Identify which cell holds the provided text, then report its [x, y] central coordinate. 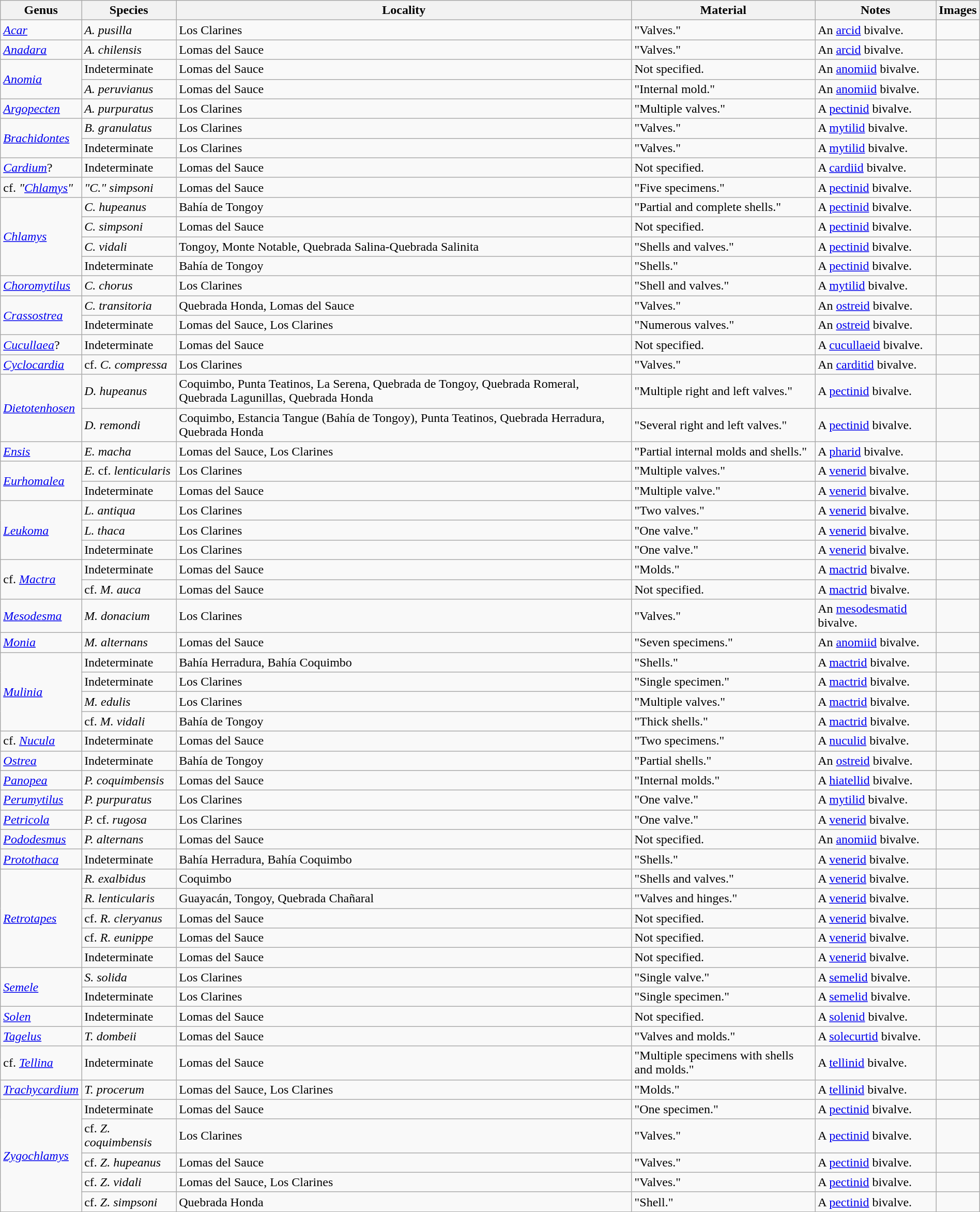
S. solida [129, 977]
"C." simpsoni [129, 187]
"Five specimens." [724, 187]
C. hupeanus [129, 207]
A. peruvianus [129, 89]
Acar [41, 30]
Brachidontes [41, 138]
cf. C. compressa [129, 365]
Coquimbo, Estancia Tangue (Bahía de Tongoy), Punta Teatinos, Quebrada Herradura, Quebrada Honda [404, 425]
P. purpuratus [129, 800]
M. edulis [129, 702]
Mulinia [41, 692]
Coquimbo, Punta Teatinos, La Serena, Quebrada de Tongoy, Quebrada Romeral, Quebrada Lagunillas, Quebrada Honda [404, 391]
Chlamys [41, 236]
Perumytilus [41, 800]
T. dombeii [129, 1036]
A. chilensis [129, 50]
Material [724, 10]
Panopea [41, 780]
A nuculid bivalve. [876, 741]
cf. Tellina [41, 1063]
"Shell and valves." [724, 286]
A solenid bivalve. [876, 1017]
Coquimbo [404, 878]
E. macha [129, 451]
cf. R. cleryanus [129, 918]
Pododesmus [41, 839]
"Multiple right and left valves." [724, 391]
Choromytilus [41, 286]
B. granulatus [129, 128]
Species [129, 10]
R. exalbidus [129, 878]
An carditid bivalve. [876, 365]
Anomia [41, 79]
"Seven specimens." [724, 643]
Mesodesma [41, 616]
Crassostrea [41, 315]
A. pusilla [129, 30]
cf. Z. coquimbensis [129, 1135]
Trachycardium [41, 1089]
Dietotenhosen [41, 408]
cf. Z. vidali [129, 1182]
A solecurtid bivalve. [876, 1036]
"Multiple valve." [724, 491]
D. hupeanus [129, 391]
Locality [404, 10]
A. purpuratus [129, 109]
"Numerous valves." [724, 325]
"Shell." [724, 1202]
Tagelus [41, 1036]
Argopecten [41, 109]
cf. R. eunippe [129, 938]
cf. Z. hupeanus [129, 1162]
"Partial internal molds and shells." [724, 451]
"Thick shells." [724, 721]
Ensis [41, 451]
Monia [41, 643]
C. chorus [129, 286]
Anadara [41, 50]
"Internal molds." [724, 780]
L. thaca [129, 530]
Guayacán, Tongoy, Quebrada Chañaral [404, 898]
A pharid bivalve. [876, 451]
"Multiple specimens with shells and molds." [724, 1063]
R. lenticularis [129, 898]
Solen [41, 1017]
A cardiid bivalve. [876, 168]
cf. Nucula [41, 741]
"Internal mold." [724, 89]
cf. "Chlamys" [41, 187]
Ostrea [41, 761]
cf. Z. simpsoni [129, 1202]
P. alternans [129, 839]
Protothaca [41, 859]
Cucullaea? [41, 345]
Images [958, 10]
Semele [41, 987]
"Valves and molds." [724, 1036]
Notes [876, 10]
Zygochlamys [41, 1155]
M. alternans [129, 643]
P. coquimbensis [129, 780]
Tongoy, Monte Notable, Quebrada Salina-Quebrada Salinita [404, 247]
"Partial shells." [724, 761]
An mesodesmatid bivalve. [876, 616]
L. antiqua [129, 510]
Genus [41, 10]
M. donacium [129, 616]
C. transitoria [129, 306]
A cucullaeid bivalve. [876, 345]
cf. Mactra [41, 579]
Cyclocardia [41, 365]
cf. M. auca [129, 589]
C. simpsoni [129, 226]
A hiatellid bivalve. [876, 780]
Retrotapes [41, 918]
Quebrada Honda [404, 1202]
C. vidali [129, 247]
"Two specimens." [724, 741]
"Valves and hinges." [724, 898]
D. remondi [129, 425]
"Two valves." [724, 510]
E. cf. lenticularis [129, 471]
Eurhomalea [41, 481]
"Partial and complete shells." [724, 207]
"One specimen." [724, 1109]
Cardium? [41, 168]
T. procerum [129, 1089]
"Several right and left valves." [724, 425]
cf. M. vidali [129, 721]
Petricola [41, 820]
"Single valve." [724, 977]
P. cf. rugosa [129, 820]
Quebrada Honda, Lomas del Sauce [404, 306]
Leukoma [41, 530]
